Extract the (X, Y) coordinate from the center of the cell holding the provided text.  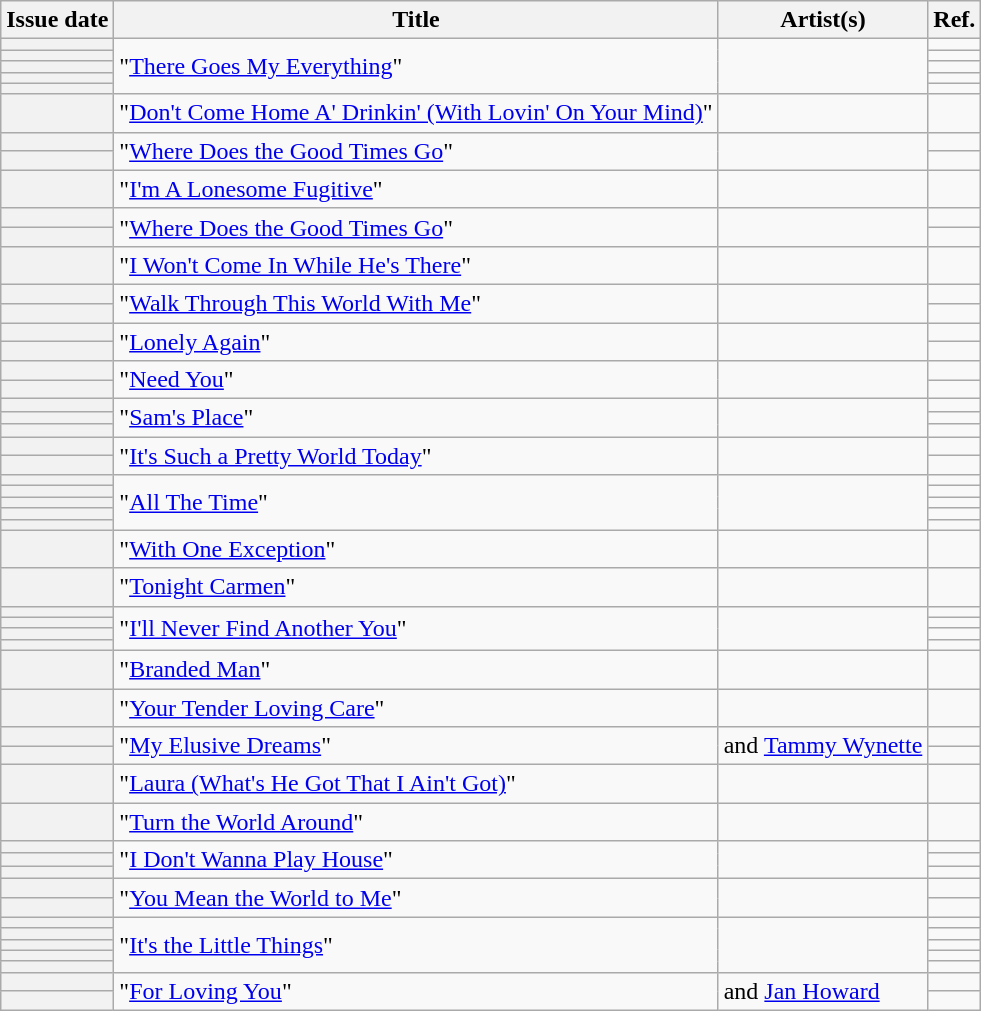
"You Mean the World to Me" (416, 898)
"Turn the World Around" (416, 822)
"It's the Little Things" (416, 944)
and Tammy Wynette (823, 746)
Issue date (58, 20)
"Branded Man" (416, 669)
"Your Tender Loving Care" (416, 707)
"I'm A Lonesome Fugitive" (416, 189)
and Jan Howard (823, 991)
Title (416, 20)
"My Elusive Dreams" (416, 746)
"With One Exception" (416, 549)
"Tonight Carmen" (416, 587)
"Sam's Place" (416, 418)
"Lonely Again" (416, 341)
"I Won't Come In While He's There" (416, 265)
"Need You" (416, 380)
"Don't Come Home A' Drinkin' (With Lovin' On Your Mind)" (416, 113)
"There Goes My Everything" (416, 66)
"All The Time" (416, 502)
Artist(s) (823, 20)
"It's Such a Pretty World Today" (416, 456)
"Walk Through This World With Me" (416, 303)
"Laura (What's He Got That I Ain't Got)" (416, 784)
"I'll Never Find Another You" (416, 628)
"I Don't Wanna Play House" (416, 860)
Ref. (954, 20)
"For Loving You" (416, 991)
